For the text-containing cell, return its midpoint in (x, y) coordinate format. 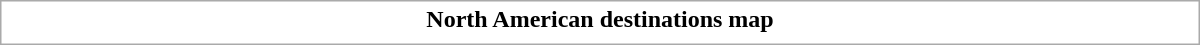
North American destinations map (600, 19)
